Return (X, Y) of the center of cell containing provided text 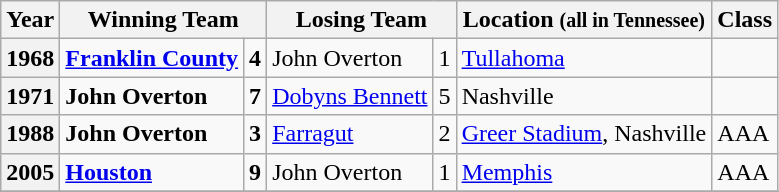
Tullahoma (584, 58)
Franklin County (152, 58)
9 (256, 172)
Location (all in Tennessee) (584, 20)
1968 (30, 58)
Losing Team (362, 20)
2005 (30, 172)
Class (745, 20)
5 (444, 96)
Dobyns Bennett (350, 96)
4 (256, 58)
1971 (30, 96)
Nashville (584, 96)
Houston (152, 172)
1988 (30, 134)
Farragut (350, 134)
3 (256, 134)
Year (30, 20)
7 (256, 96)
Greer Stadium, Nashville (584, 134)
2 (444, 134)
Memphis (584, 172)
Winning Team (164, 20)
